Return the (X, Y) coordinate for the center point of the cell that contains the specified text.  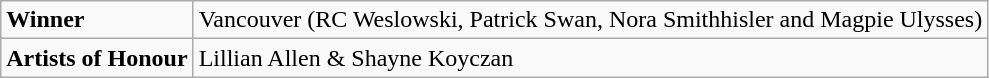
Vancouver (RC Weslowski, Patrick Swan, Nora Smithhisler and Magpie Ulysses) (590, 20)
Artists of Honour (97, 58)
Lillian Allen & Shayne Koyczan (590, 58)
Winner (97, 20)
